Return (X, Y) of the center of cell containing provided text 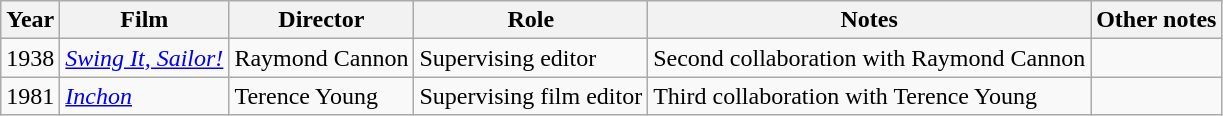
Swing It, Sailor! (144, 58)
Other notes (1156, 20)
1981 (30, 96)
Supervising film editor (531, 96)
Film (144, 20)
Role (531, 20)
1938 (30, 58)
Second collaboration with Raymond Cannon (870, 58)
Year (30, 20)
Inchon (144, 96)
Terence Young (322, 96)
Raymond Cannon (322, 58)
Supervising editor (531, 58)
Notes (870, 20)
Director (322, 20)
Third collaboration with Terence Young (870, 96)
